Return [x, y] of the center of cell containing provided text 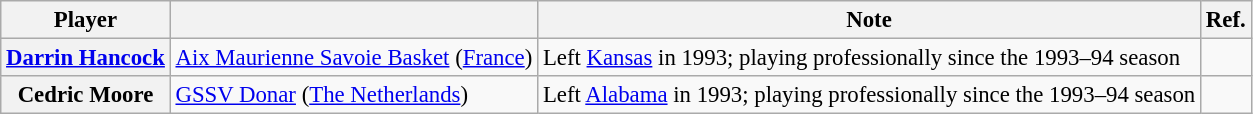
Cedric Moore [86, 95]
GSSV Donar (The Netherlands) [354, 95]
Darrin Hancock [86, 58]
Player [86, 20]
Left Alabama in 1993; playing professionally since the 1993–94 season [870, 95]
Left Kansas in 1993; playing professionally since the 1993–94 season [870, 58]
Ref. [1226, 20]
Note [870, 20]
Aix Maurienne Savoie Basket (France) [354, 58]
